Search for the cell housing the specified text and yield its (X, Y) center coordinate. 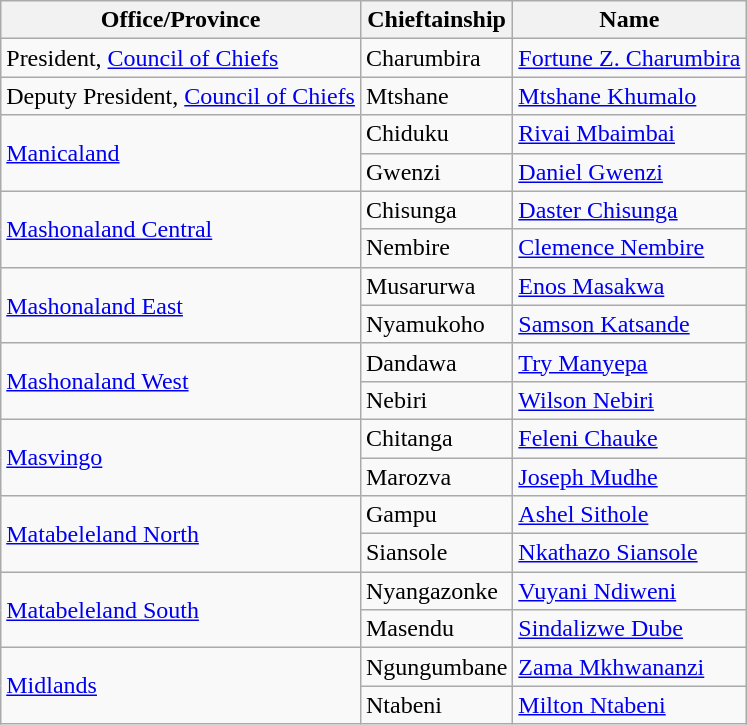
Mashonaland East (181, 305)
Marozva (436, 477)
Charumbira (436, 58)
Try Manyepa (630, 362)
Enos Masakwa (630, 286)
Chiduku (436, 134)
Matabeleland North (181, 534)
Gwenzi (436, 172)
President, Council of Chiefs (181, 58)
Nebiri (436, 400)
Midlands (181, 686)
Masvingo (181, 457)
Daniel Gwenzi (630, 172)
Feleni Chauke (630, 438)
Ngungumbane (436, 667)
Nembire (436, 248)
Musarurwa (436, 286)
Rivai Mbaimbai (630, 134)
Mashonaland West (181, 381)
Samson Katsande (630, 324)
Chieftainship (436, 20)
Office/Province (181, 20)
Clemence Nembire (630, 248)
Daster Chisunga (630, 210)
Siansole (436, 553)
Nyamukoho (436, 324)
Ntabeni (436, 705)
Wilson Nebiri (630, 400)
Milton Ntabeni (630, 705)
Nkathazo Siansole (630, 553)
Vuyani Ndiweni (630, 591)
Manicaland (181, 153)
Mashonaland Central (181, 229)
Sindalizwe Dube (630, 629)
Nyangazonke (436, 591)
Mtshane Khumalo (630, 96)
Zama Mkhwananzi (630, 667)
Joseph Mudhe (630, 477)
Chisunga (436, 210)
Masendu (436, 629)
Mtshane (436, 96)
Name (630, 20)
Matabeleland South (181, 610)
Chitanga (436, 438)
Gampu (436, 515)
Fortune Z. Charumbira (630, 58)
Deputy President, Council of Chiefs (181, 96)
Ashel Sithole (630, 515)
Dandawa (436, 362)
